Pinpoint the cell where the given text exists, returning its (x, y) midpoint coordinate. 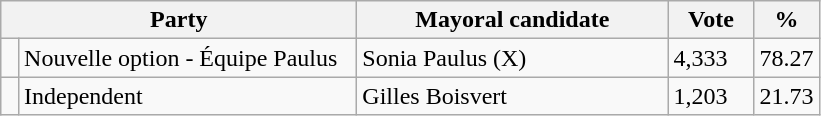
4,333 (711, 58)
Independent (188, 96)
Party (179, 20)
Nouvelle option - Équipe Paulus (188, 58)
% (786, 20)
1,203 (711, 96)
21.73 (786, 96)
Gilles Boisvert (512, 96)
78.27 (786, 58)
Mayoral candidate (512, 20)
Sonia Paulus (X) (512, 58)
Vote (711, 20)
